Extract the (X, Y) coordinate from the center of the cell holding the provided text.  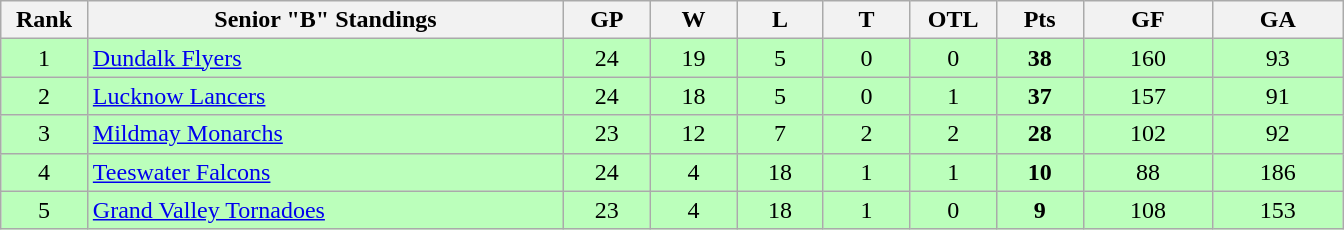
38 (1040, 58)
Rank (44, 20)
153 (1278, 210)
186 (1278, 172)
108 (1148, 210)
92 (1278, 134)
Pts (1040, 20)
Grand Valley Tornadoes (325, 210)
W (694, 20)
Teeswater Falcons (325, 172)
93 (1278, 58)
28 (1040, 134)
3 (44, 134)
91 (1278, 96)
Mildmay Monarchs (325, 134)
Lucknow Lancers (325, 96)
88 (1148, 172)
GA (1278, 20)
Dundalk Flyers (325, 58)
160 (1148, 58)
GF (1148, 20)
OTL (954, 20)
9 (1040, 210)
T (866, 20)
10 (1040, 172)
L (780, 20)
12 (694, 134)
102 (1148, 134)
GP (608, 20)
Senior "B" Standings (325, 20)
7 (780, 134)
37 (1040, 96)
157 (1148, 96)
19 (694, 58)
